Provide the (X, Y) coordinate of the cell's center where the given text is located.  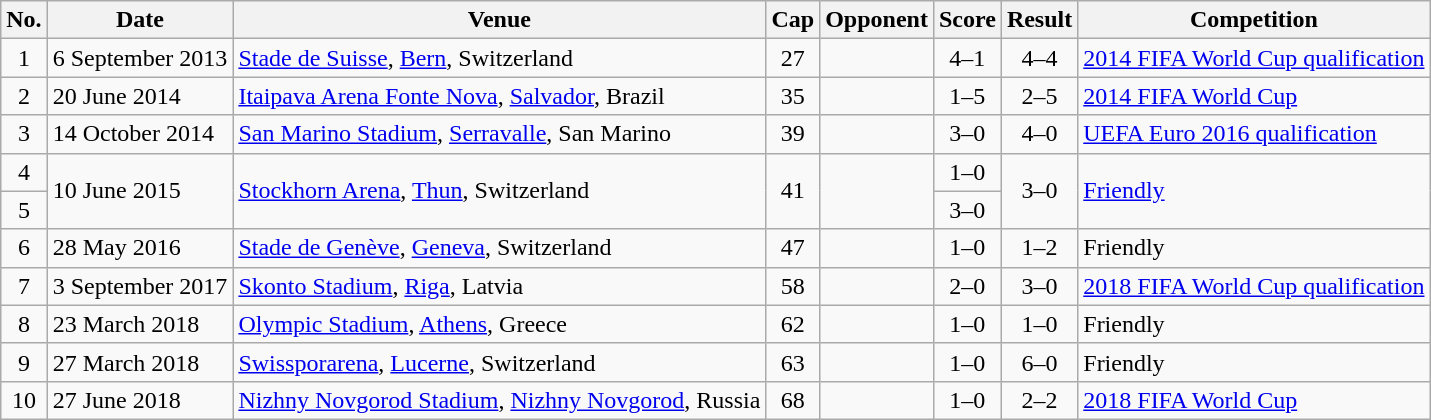
Date (140, 20)
6 (24, 248)
San Marino Stadium, Serravalle, San Marino (500, 134)
41 (793, 191)
No. (24, 20)
2 (24, 96)
Opponent (877, 20)
Score (967, 20)
62 (793, 324)
2014 FIFA World Cup qualification (1254, 58)
Competition (1254, 20)
47 (793, 248)
1–5 (967, 96)
Result (1039, 20)
58 (793, 286)
6 September 2013 (140, 58)
6–0 (1039, 362)
4–0 (1039, 134)
4–4 (1039, 58)
8 (24, 324)
1–2 (1039, 248)
Stade de Suisse, Bern, Switzerland (500, 58)
5 (24, 210)
10 (24, 400)
14 October 2014 (140, 134)
39 (793, 134)
63 (793, 362)
28 May 2016 (140, 248)
Stockhorn Arena, Thun, Switzerland (500, 191)
Swissporarena, Lucerne, Switzerland (500, 362)
2–0 (967, 286)
Cap (793, 20)
2–2 (1039, 400)
Skonto Stadium, Riga, Latvia (500, 286)
Stade de Genève, Geneva, Switzerland (500, 248)
23 March 2018 (140, 324)
Venue (500, 20)
20 June 2014 (140, 96)
4–1 (967, 58)
3 September 2017 (140, 286)
4 (24, 172)
2018 FIFA World Cup (1254, 400)
Itaipava Arena Fonte Nova, Salvador, Brazil (500, 96)
1 (24, 58)
Olympic Stadium, Athens, Greece (500, 324)
2–5 (1039, 96)
10 June 2015 (140, 191)
Nizhny Novgorod Stadium, Nizhny Novgorod, Russia (500, 400)
9 (24, 362)
27 March 2018 (140, 362)
UEFA Euro 2016 qualification (1254, 134)
7 (24, 286)
27 June 2018 (140, 400)
3 (24, 134)
2018 FIFA World Cup qualification (1254, 286)
35 (793, 96)
27 (793, 58)
2014 FIFA World Cup (1254, 96)
68 (793, 400)
